Detect which cell encompasses the target text, then output its [X, Y] center coordinate. 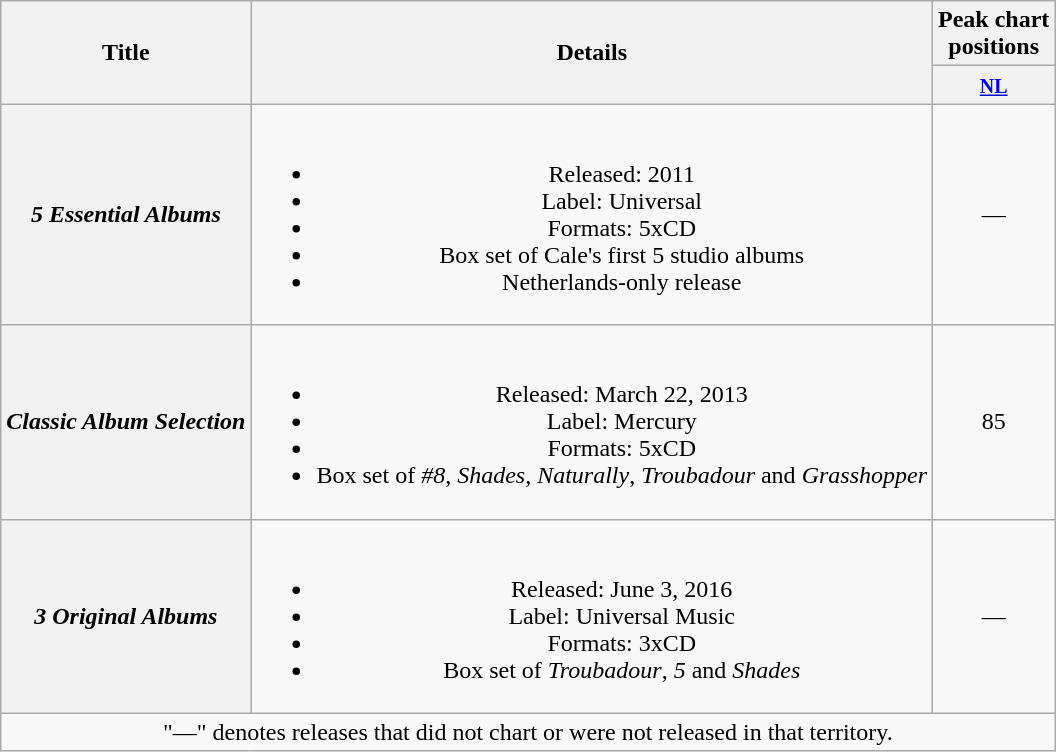
Released: March 22, 2013Label: MercuryFormats: 5xCDBox set of #8, Shades, Naturally, Troubadour and Grasshopper [592, 422]
5 Essential Albums [126, 214]
"—" denotes releases that did not chart or were not released in that territory. [528, 732]
85 [994, 422]
Classic Album Selection [126, 422]
3 Original Albums [126, 616]
Details [592, 52]
Released: June 3, 2016Label: Universal MusicFormats: 3xCDBox set of Troubadour, 5 and Shades [592, 616]
Released: 2011Label: UniversalFormats: 5xCDBox set of Cale's first 5 studio albumsNetherlands-only release [592, 214]
NL [994, 85]
Title [126, 52]
Peak chartpositions [994, 34]
